From the cell containing the given text, extract its center point as (X, Y) coordinate. 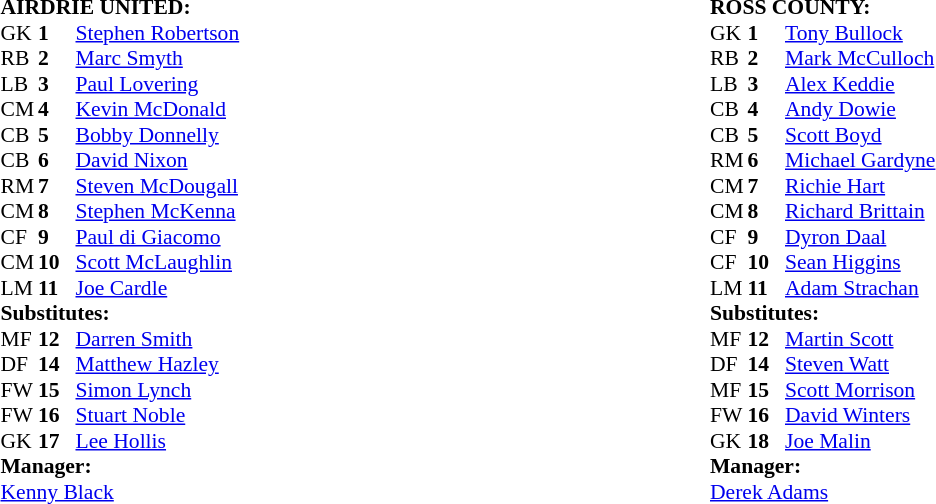
17 (57, 441)
Scott McLaughlin (158, 263)
Scott Boyd (860, 135)
Stephen Robertson (158, 33)
Paul Lovering (158, 84)
Kevin McDonald (158, 109)
Marc Smyth (158, 59)
Lee Hollis (158, 441)
Stephen McKenna (158, 211)
Andy Dowie (860, 109)
Richard Brittain (860, 211)
Adam Strachan (860, 288)
Mark McCulloch (860, 59)
Steven Watt (860, 365)
Steven McDougall (158, 186)
Joe Cardle (158, 288)
Stuart Noble (158, 415)
Bobby Donnelly (158, 135)
Alex Keddie (860, 84)
Tony Bullock (860, 33)
Joe Malin (860, 441)
Simon Lynch (158, 390)
David Nixon (158, 161)
Martin Scott (860, 339)
Sean Higgins (860, 263)
Scott Morrison (860, 390)
18 (767, 441)
Matthew Hazley (158, 365)
Paul di Giacomo (158, 237)
Michael Gardyne (860, 161)
Darren Smith (158, 339)
Richie Hart (860, 186)
David Winters (860, 415)
Dyron Daal (860, 237)
